Return the (x, y) coordinate for the center point of the cell that contains the specified text.  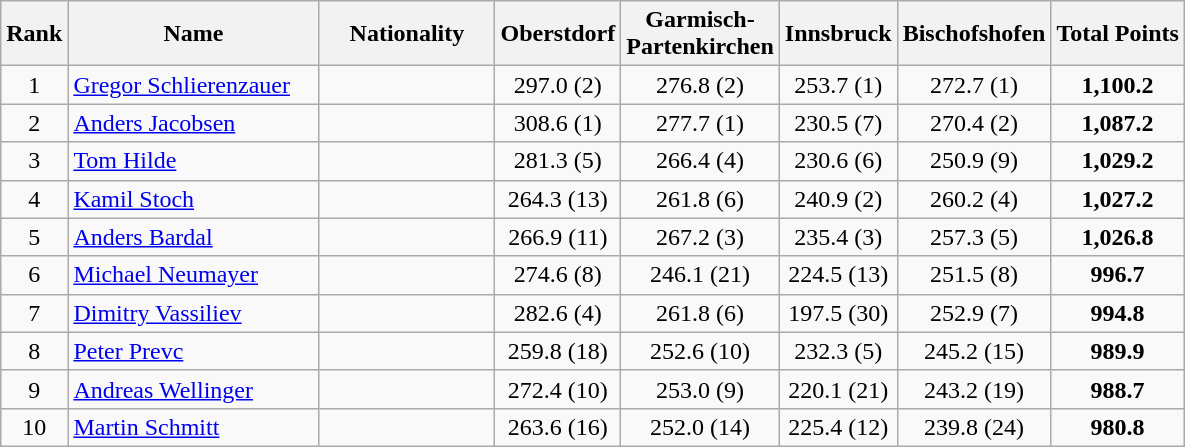
3 (34, 161)
220.1 (21) (838, 389)
250.9 (9) (974, 161)
980.8 (1118, 427)
Oberstdorf (558, 34)
1,027.2 (1118, 199)
243.2 (19) (974, 389)
1,087.2 (1118, 123)
297.0 (2) (558, 85)
264.3 (13) (558, 199)
6 (34, 275)
996.7 (1118, 275)
1,029.2 (1118, 161)
274.6 (8) (558, 275)
252.9 (7) (974, 313)
270.4 (2) (974, 123)
276.8 (2) (700, 85)
4 (34, 199)
197.5 (30) (838, 313)
1 (34, 85)
252.0 (14) (700, 427)
260.2 (4) (974, 199)
989.9 (1118, 351)
7 (34, 313)
Name (194, 34)
Tom Hilde (194, 161)
10 (34, 427)
230.5 (7) (838, 123)
988.7 (1118, 389)
267.2 (3) (700, 237)
230.6 (6) (838, 161)
282.6 (4) (558, 313)
245.2 (15) (974, 351)
263.6 (16) (558, 427)
Gregor Schlierenzauer (194, 85)
272.7 (1) (974, 85)
308.6 (1) (558, 123)
Michael Neumayer (194, 275)
Innsbruck (838, 34)
1,100.2 (1118, 85)
Total Points (1118, 34)
Dimitry Vassiliev (194, 313)
Garmisch-Partenkirchen (700, 34)
253.7 (1) (838, 85)
251.5 (8) (974, 275)
Anders Jacobsen (194, 123)
Andreas Wellinger (194, 389)
Martin Schmitt (194, 427)
239.8 (24) (974, 427)
2 (34, 123)
281.3 (5) (558, 161)
259.8 (18) (558, 351)
Bischofshofen (974, 34)
246.1 (21) (700, 275)
253.0 (9) (700, 389)
266.9 (11) (558, 237)
5 (34, 237)
232.3 (5) (838, 351)
277.7 (1) (700, 123)
235.4 (3) (838, 237)
994.8 (1118, 313)
240.9 (2) (838, 199)
Peter Prevc (194, 351)
Kamil Stoch (194, 199)
252.6 (10) (700, 351)
272.4 (10) (558, 389)
225.4 (12) (838, 427)
1,026.8 (1118, 237)
224.5 (13) (838, 275)
Anders Bardal (194, 237)
257.3 (5) (974, 237)
Rank (34, 34)
9 (34, 389)
Nationality (407, 34)
266.4 (4) (700, 161)
8 (34, 351)
